From the cell containing the given text, extract its center point as (X, Y) coordinate. 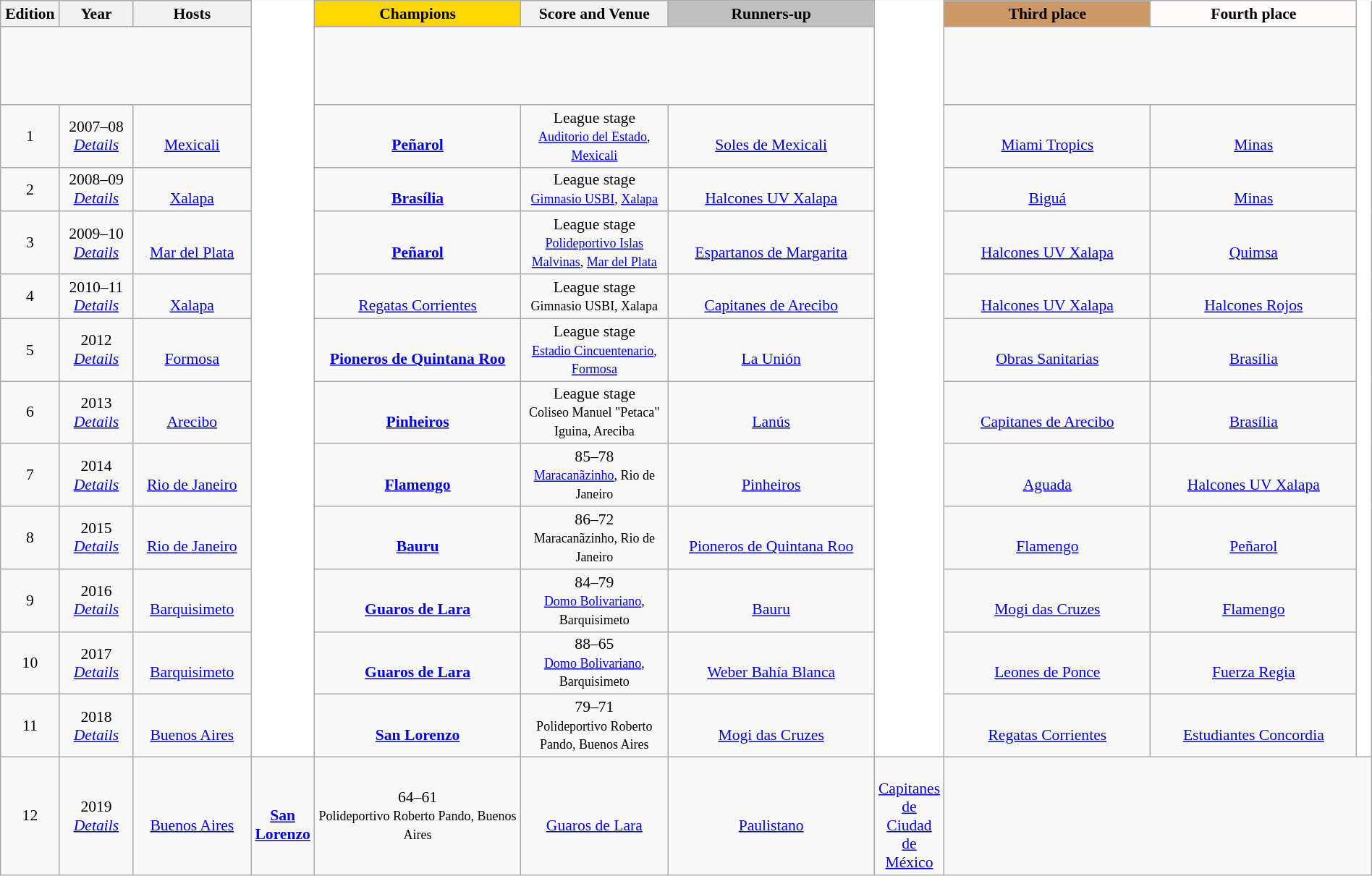
2014Details (96, 476)
10 (30, 663)
2019Details (96, 816)
Lanús (771, 412)
Halcones Rojos (1253, 297)
Espartanos de Margarita (771, 243)
2013Details (96, 412)
Biguá (1048, 190)
7 (30, 476)
88–65Domo Bolivariano, Barquisimeto (595, 663)
2016Details (96, 600)
85–78Maracanãzinho, Rio de Janeiro (595, 476)
2018Details (96, 726)
Paulistano (771, 816)
League stageEstadio Cincuentenario, Formosa (595, 350)
2017Details (96, 663)
Year (96, 14)
2 (30, 190)
Quimsa (1253, 243)
9 (30, 600)
Capitanes de Ciudad de México (909, 816)
2007–08Details (96, 136)
Fuerza Regia (1253, 663)
2008–09Details (96, 190)
Mar del Plata (192, 243)
Leones de Ponce (1048, 663)
12 (30, 816)
Edition (30, 14)
11 (30, 726)
1 (30, 136)
2012Details (96, 350)
League stage Gimnasio USBI, Xalapa (595, 297)
League stageGimnasio USBI, Xalapa (595, 190)
Weber Bahía Blanca (771, 663)
2015Details (96, 538)
League stagePolideportivo Islas Malvinas, Mar del Plata (595, 243)
La Unión (771, 350)
Formosa (192, 350)
Hosts (192, 14)
4 (30, 297)
Soles de Mexicali (771, 136)
Runners-up (771, 14)
Estudiantes Concordia (1253, 726)
79–71 Polideportivo Roberto Pando, Buenos Aires (595, 726)
Aguada (1048, 476)
6 (30, 412)
86–72 Maracanãzinho, Rio de Janeiro (595, 538)
Mexicali (192, 136)
2010–11Details (96, 297)
Third place (1048, 14)
2009–10Details (96, 243)
Champions (418, 14)
League stage Coliseo Manuel "Petaca" Iguina, Areciba (595, 412)
Miami Tropics (1048, 136)
Score and Venue (595, 14)
League stageAuditorio del Estado, Mexicali (595, 136)
8 (30, 538)
84–79Domo Bolivariano, Barquisimeto (595, 600)
64–61 Polideportivo Roberto Pando, Buenos Aires (418, 816)
Fourth place (1253, 14)
Obras Sanitarias (1048, 350)
3 (30, 243)
5 (30, 350)
Arecibo (192, 412)
